Return [x, y] of the center of cell containing provided text 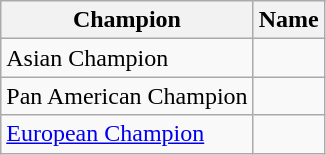
Pan American Champion [127, 96]
Asian Champion [127, 58]
Name [288, 20]
European Champion [127, 134]
Champion [127, 20]
